Locate the cell with the specified text and output its [x, y] center coordinate. 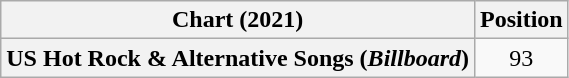
93 [521, 58]
Position [521, 20]
US Hot Rock & Alternative Songs (Billboard) [238, 58]
Chart (2021) [238, 20]
